Capture the cell that displays the provided text and extract its [x, y] central coordinate. 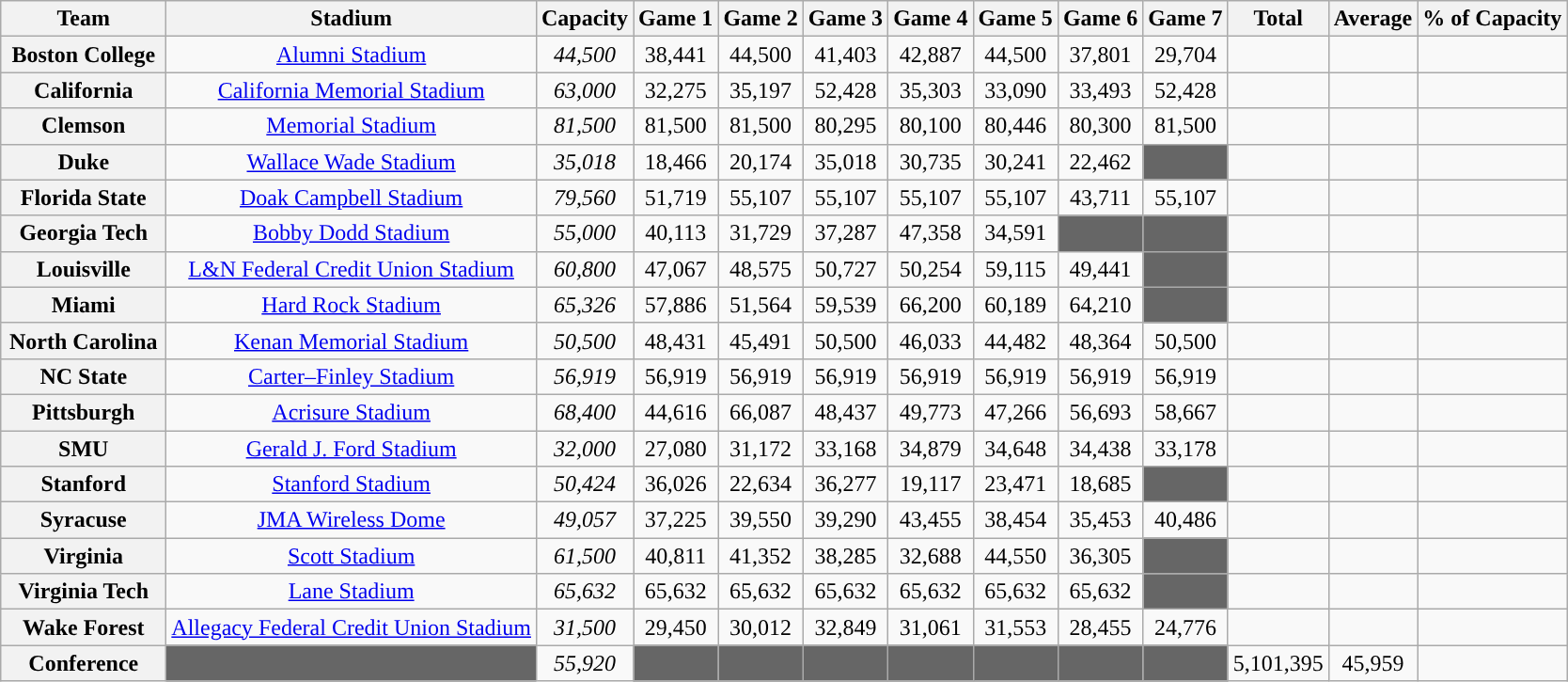
38,285 [845, 556]
32,849 [845, 627]
23,471 [1015, 484]
61,500 [585, 556]
34,438 [1100, 449]
63,000 [585, 90]
45,491 [760, 341]
33,493 [1100, 90]
32,688 [931, 556]
37,801 [1100, 55]
57,886 [676, 305]
% of Capacity [1493, 19]
Clemson [84, 126]
80,100 [931, 126]
50,727 [845, 269]
40,113 [676, 233]
Louisville [84, 269]
37,225 [676, 520]
50,424 [585, 484]
California Memorial Stadium [352, 90]
48,575 [760, 269]
32,000 [585, 449]
56,693 [1100, 412]
43,711 [1100, 198]
64,210 [1100, 305]
SMU [84, 449]
Memorial Stadium [352, 126]
36,026 [676, 484]
5,101,395 [1278, 663]
Total [1278, 19]
Allegacy Federal Credit Union Stadium [352, 627]
47,358 [931, 233]
30,012 [760, 627]
44,550 [1015, 556]
55,920 [585, 663]
Syracuse [84, 520]
40,486 [1185, 520]
Game 4 [931, 19]
18,685 [1100, 484]
32,275 [676, 90]
41,403 [845, 55]
66,087 [760, 412]
46,033 [931, 341]
Conference [84, 663]
JMA Wireless Dome [352, 520]
37,287 [845, 233]
20,174 [760, 162]
55,000 [585, 233]
36,305 [1100, 556]
31,061 [931, 627]
29,450 [676, 627]
NC State [84, 376]
22,462 [1100, 162]
Virginia Tech [84, 592]
19,117 [931, 484]
38,454 [1015, 520]
42,887 [931, 55]
80,300 [1100, 126]
50,254 [931, 269]
Game 7 [1185, 19]
34,879 [931, 449]
Georgia Tech [84, 233]
39,290 [845, 520]
80,446 [1015, 126]
33,178 [1185, 449]
Game 5 [1015, 19]
Duke [84, 162]
40,811 [676, 556]
28,455 [1100, 627]
24,776 [1185, 627]
60,800 [585, 269]
California [84, 90]
Acrisure Stadium [352, 412]
47,067 [676, 269]
48,431 [676, 341]
59,115 [1015, 269]
Capacity [585, 19]
30,241 [1015, 162]
80,295 [845, 126]
Average [1372, 19]
27,080 [676, 449]
66,200 [931, 305]
33,168 [845, 449]
44,482 [1015, 341]
49,057 [585, 520]
Wallace Wade Stadium [352, 162]
68,400 [585, 412]
Scott Stadium [352, 556]
43,455 [931, 520]
Game 2 [760, 19]
Miami [84, 305]
79,560 [585, 198]
18,466 [676, 162]
45,959 [1372, 663]
Game 3 [845, 19]
39,550 [760, 520]
60,189 [1015, 305]
31,553 [1015, 627]
51,719 [676, 198]
34,648 [1015, 449]
Game 6 [1100, 19]
Hard Rock Stadium [352, 305]
47,266 [1015, 412]
Boston College [84, 55]
35,453 [1100, 520]
34,591 [1015, 233]
35,197 [760, 90]
Stanford Stadium [352, 484]
Stanford [84, 484]
49,441 [1100, 269]
31,729 [760, 233]
Alumni Stadium [352, 55]
44,616 [676, 412]
51,564 [760, 305]
31,500 [585, 627]
22,634 [760, 484]
29,704 [1185, 55]
36,277 [845, 484]
North Carolina [84, 341]
Game 1 [676, 19]
Doak Campbell Stadium [352, 198]
33,090 [1015, 90]
Virginia [84, 556]
58,667 [1185, 412]
L&N Federal Credit Union Stadium [352, 269]
48,437 [845, 412]
49,773 [931, 412]
65,326 [585, 305]
Florida State [84, 198]
48,364 [1100, 341]
Bobby Dodd Stadium [352, 233]
Team [84, 19]
Kenan Memorial Stadium [352, 341]
41,352 [760, 556]
Carter–Finley Stadium [352, 376]
Lane Stadium [352, 592]
Gerald J. Ford Stadium [352, 449]
Stadium [352, 19]
Pittsburgh [84, 412]
59,539 [845, 305]
31,172 [760, 449]
35,303 [931, 90]
38,441 [676, 55]
Wake Forest [84, 627]
30,735 [931, 162]
